Return the (X, Y) coordinate for the center point of the cell that contains the specified text.  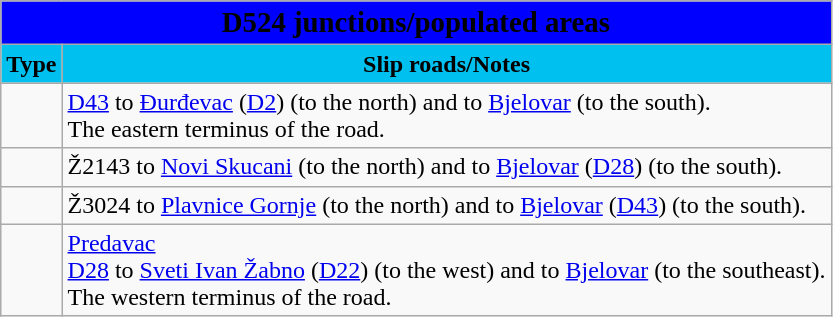
Ž2143 to Novi Skucani (to the north) and to Bjelovar (D28) (to the south). (446, 167)
Type (32, 64)
Ž3024 to Plavnice Gornje (to the north) and to Bjelovar (D43) (to the south). (446, 205)
Predavac D28 to Sveti Ivan Žabno (D22) (to the west) and to Bjelovar (to the southeast).The western terminus of the road. (446, 270)
D43 to Đurđevac (D2) (to the north) and to Bjelovar (to the south).The eastern terminus of the road. (446, 116)
D524 junctions/populated areas (416, 23)
Slip roads/Notes (446, 64)
